Scan for the cell matching the given text and deliver its (x, y) coordinate at center. 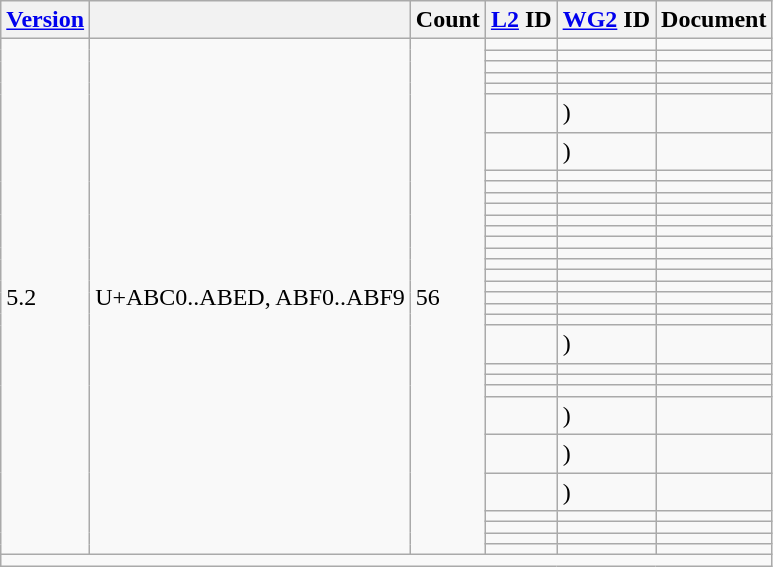
U+ABC0..ABED, ABF0..ABF9 (250, 297)
5.2 (46, 297)
WG2 ID (606, 20)
Count (448, 20)
Version (46, 20)
L2 ID (521, 20)
56 (448, 297)
Document (714, 20)
